From the cell containing the given text, extract its center point as [X, Y] coordinate. 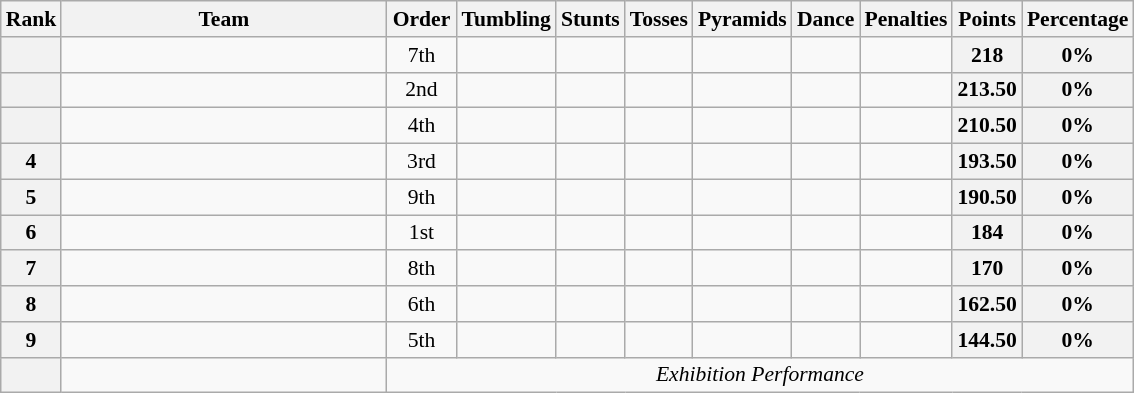
Exhibition Performance [760, 375]
2nd [421, 90]
Points [986, 19]
4 [32, 162]
5th [421, 340]
Team [224, 19]
184 [986, 233]
5 [32, 197]
4th [421, 126]
9 [32, 340]
Order [421, 19]
144.50 [986, 340]
Rank [32, 19]
193.50 [986, 162]
213.50 [986, 90]
Stunts [590, 19]
8 [32, 304]
3rd [421, 162]
162.50 [986, 304]
7 [32, 269]
9th [421, 197]
Penalties [906, 19]
8th [421, 269]
6th [421, 304]
190.50 [986, 197]
7th [421, 55]
218 [986, 55]
6 [32, 233]
Tosses [659, 19]
Dance [826, 19]
1st [421, 233]
Percentage [1078, 19]
Pyramids [742, 19]
210.50 [986, 126]
Tumbling [506, 19]
170 [986, 269]
